Detect which cell encompasses the target text, then output its [X, Y] center coordinate. 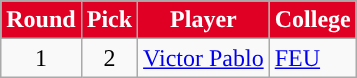
2 [109, 58]
1 [41, 58]
Victor Pablo [204, 58]
Player [204, 20]
College [312, 20]
Pick [109, 20]
FEU [312, 58]
Round [41, 20]
